Search for the cell housing the specified text and yield its [X, Y] center coordinate. 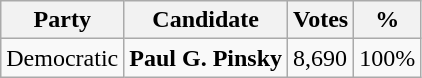
8,690 [321, 58]
Party [62, 20]
Paul G. Pinsky [206, 58]
% [388, 20]
Democratic [62, 58]
100% [388, 58]
Candidate [206, 20]
Votes [321, 20]
